Return the (X, Y) coordinate for the center point of the cell that contains the specified text.  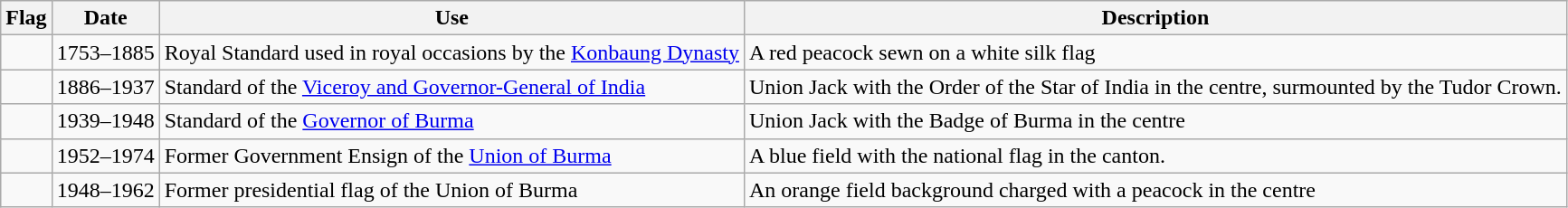
A red peacock sewn on a white silk flag (1155, 52)
An orange field background charged with a peacock in the centre (1155, 190)
Standard of the Governor of Burma (451, 121)
1939–1948 (105, 121)
Former presidential flag of the Union of Burma (451, 190)
Royal Standard used in royal occasions by the Konbaung Dynasty (451, 52)
A blue field with the national flag in the canton. (1155, 156)
Standard of the Viceroy and Governor-General of India (451, 87)
1753–1885 (105, 52)
Union Jack with the Badge of Burma in the centre (1155, 121)
Former Government Ensign of the Union of Burma (451, 156)
1886–1937 (105, 87)
Union Jack with the Order of the Star of India in the centre, surmounted by the Tudor Crown. (1155, 87)
Use (451, 18)
Description (1155, 18)
1948–1962 (105, 190)
Flag (26, 18)
1952–1974 (105, 156)
Date (105, 18)
